Return [x, y] of the center of cell containing provided text 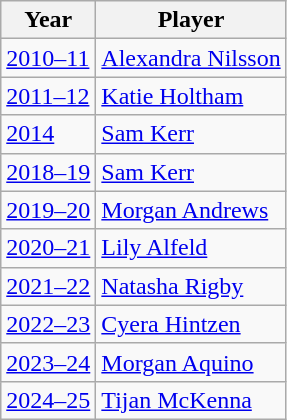
Alexandra Nilsson [191, 58]
2014 [48, 134]
2021–22 [48, 286]
Katie Holtham [191, 96]
Morgan Aquino [191, 362]
Morgan Andrews [191, 210]
Lily Alfeld [191, 248]
Player [191, 20]
2020–21 [48, 248]
2011–12 [48, 96]
2019–20 [48, 210]
Cyera Hintzen [191, 324]
2022–23 [48, 324]
2023–24 [48, 362]
Year [48, 20]
Tijan McKenna [191, 400]
2018–19 [48, 172]
2010–11 [48, 58]
Natasha Rigby [191, 286]
2024–25 [48, 400]
